Determine the (x, y) coordinate at the center of the cell enclosing the given text.  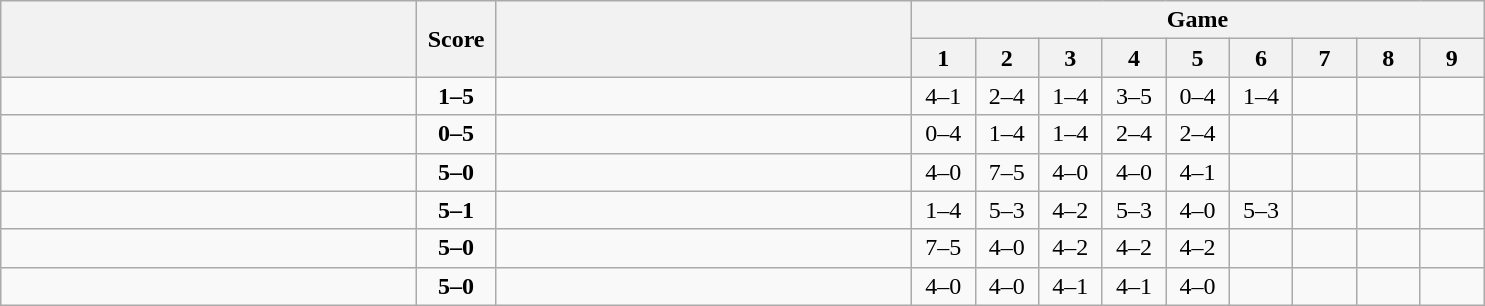
8 (1388, 58)
1 (943, 58)
0–5 (456, 134)
7 (1325, 58)
9 (1452, 58)
Game (1197, 20)
2 (1007, 58)
4 (1134, 58)
5–1 (456, 210)
3 (1071, 58)
1–5 (456, 96)
Score (456, 39)
5 (1198, 58)
3–5 (1134, 96)
6 (1261, 58)
